Find where the given text appears and provide that cell's center as [X, Y] coordinate. 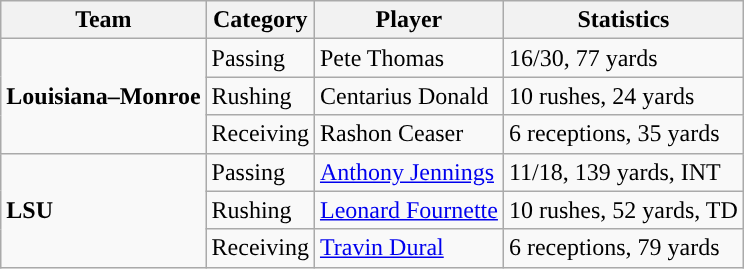
Rashon Ceaser [408, 134]
Team [104, 20]
LSU [104, 210]
Pete Thomas [408, 58]
Anthony Jennings [408, 172]
Statistics [623, 20]
Louisiana–Monroe [104, 96]
Travin Dural [408, 248]
Player [408, 20]
Leonard Fournette [408, 210]
10 rushes, 52 yards, TD [623, 210]
Centarius Donald [408, 96]
16/30, 77 yards [623, 58]
11/18, 139 yards, INT [623, 172]
Category [260, 20]
6 receptions, 79 yards [623, 248]
6 receptions, 35 yards [623, 134]
10 rushes, 24 yards [623, 96]
